Scan for the cell matching the given text and deliver its [X, Y] coordinate at center. 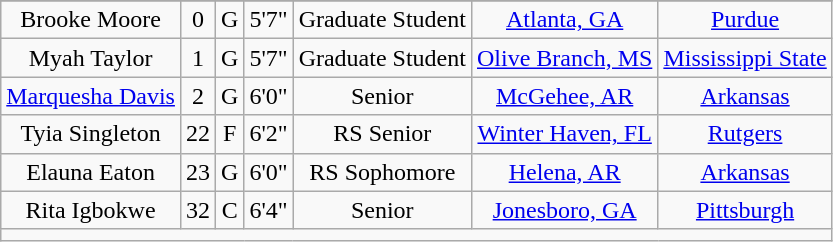
32 [198, 210]
Myah Taylor [91, 58]
22 [198, 134]
Helena, AR [564, 172]
Pittsburgh [745, 210]
Atlanta, GA [564, 20]
RS Sophomore [382, 172]
Mississippi State [745, 58]
RS Senior [382, 134]
F [230, 134]
Jonesboro, GA [564, 210]
Winter Haven, FL [564, 134]
Tyia Singleton [91, 134]
C [230, 210]
Olive Branch, MS [564, 58]
Marquesha Davis [91, 96]
6'4" [268, 210]
1 [198, 58]
Rita Igbokwe [91, 210]
Rutgers [745, 134]
McGehee, AR [564, 96]
Elauna Eaton [91, 172]
6'2" [268, 134]
Brooke Moore [91, 20]
2 [198, 96]
0 [198, 20]
23 [198, 172]
Purdue [745, 20]
